Search for the cell housing the specified text and yield its [X, Y] center coordinate. 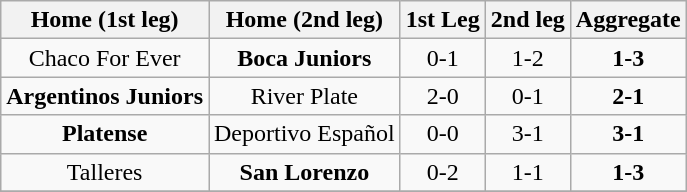
Aggregate [628, 20]
River Plate [304, 96]
Platense [105, 134]
Boca Juniors [304, 58]
Talleres [105, 172]
2-0 [442, 96]
0-0 [442, 134]
2-1 [628, 96]
Deportivo Español [304, 134]
1-1 [528, 172]
0-2 [442, 172]
1st Leg [442, 20]
Home (1st leg) [105, 20]
1-2 [528, 58]
2nd leg [528, 20]
Home (2nd leg) [304, 20]
Chaco For Ever [105, 58]
Argentinos Juniors [105, 96]
San Lorenzo [304, 172]
